For the text-containing cell, return its midpoint in [x, y] coordinate format. 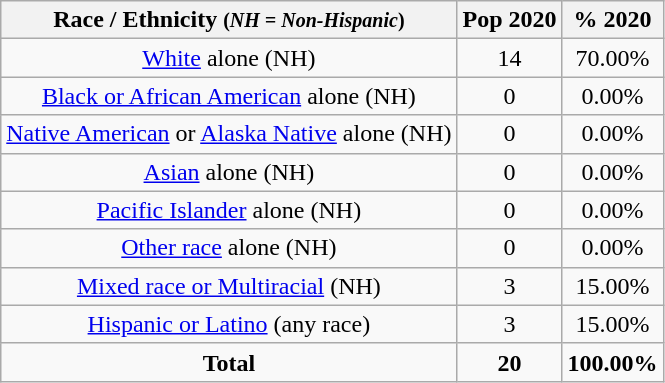
Native American or Alaska Native alone (NH) [229, 134]
14 [510, 58]
Race / Ethnicity (NH = Non-Hispanic) [229, 20]
Asian alone (NH) [229, 172]
White alone (NH) [229, 58]
Total [229, 362]
20 [510, 362]
Other race alone (NH) [229, 248]
Pop 2020 [510, 20]
Black or African American alone (NH) [229, 96]
Hispanic or Latino (any race) [229, 324]
70.00% [612, 58]
Mixed race or Multiracial (NH) [229, 286]
% 2020 [612, 20]
100.00% [612, 362]
Pacific Islander alone (NH) [229, 210]
